Determine the (x, y) coordinate at the center of the cell enclosing the given text.  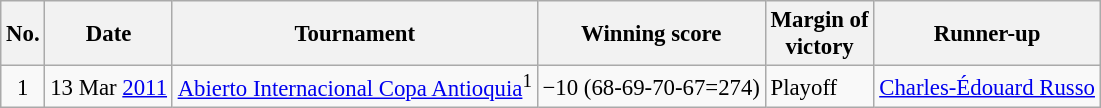
Tournament (354, 34)
No. (23, 34)
Date (108, 34)
13 Mar 2011 (108, 87)
Winning score (651, 34)
Abierto Internacional Copa Antioquia1 (354, 87)
Runner-up (987, 34)
1 (23, 87)
Playoff (820, 87)
Charles-Édouard Russo (987, 87)
Margin ofvictory (820, 34)
−10 (68-69-70-67=274) (651, 87)
